Detect which cell encompasses the target text, then output its [X, Y] center coordinate. 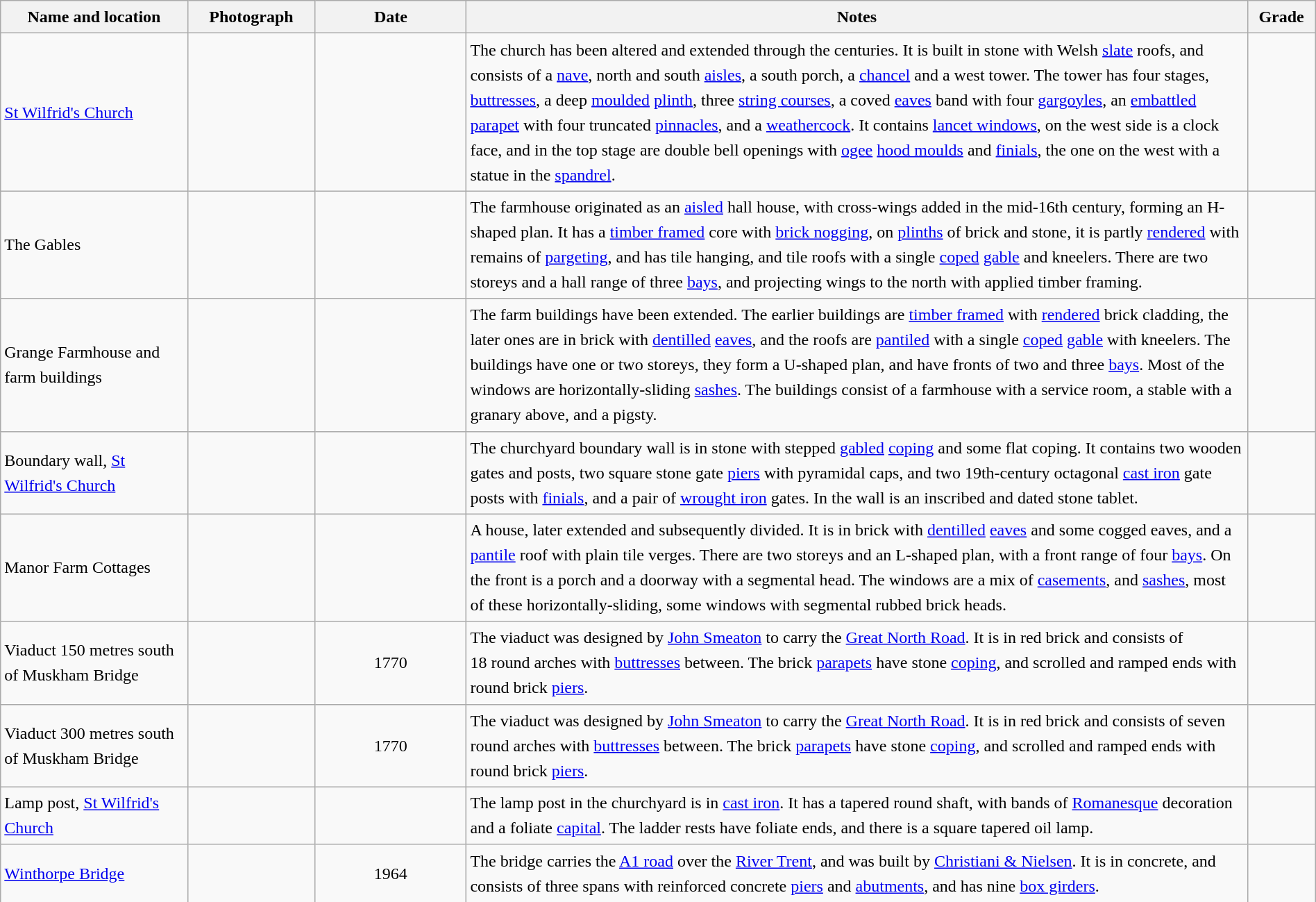
Manor Farm Cottages [94, 568]
Name and location [94, 17]
St Wilfrid's Church [94, 112]
Notes [857, 17]
Lamp post, St Wilfrid's Church [94, 815]
Date [391, 17]
Photograph [251, 17]
Grange Farmhouse and farm buildings [94, 365]
Boundary wall, St Wilfrid's Church [94, 472]
Viaduct 300 metres south of Muskham Bridge [94, 746]
The Gables [94, 244]
Grade [1281, 17]
1964 [391, 874]
Viaduct 150 metres south of Muskham Bridge [94, 662]
Winthorpe Bridge [94, 874]
